Capture the cell that displays the provided text and extract its (x, y) central coordinate. 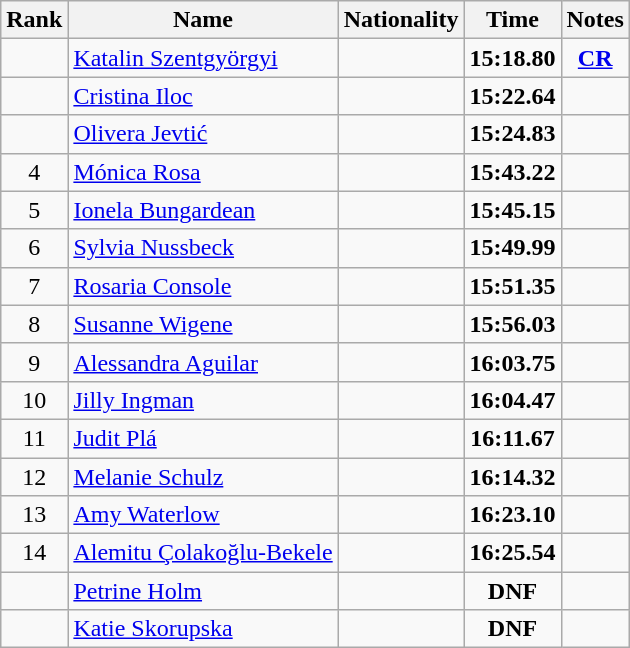
Susanne Wigene (203, 324)
12 (34, 477)
7 (34, 286)
Mónica Rosa (203, 172)
15:49.99 (512, 248)
Petrine Holm (203, 591)
9 (34, 362)
15:18.80 (512, 58)
Olivera Jevtić (203, 134)
Rank (34, 20)
16:03.75 (512, 362)
Time (512, 20)
Melanie Schulz (203, 477)
Jilly Ingman (203, 400)
CR (595, 58)
6 (34, 248)
15:56.03 (512, 324)
15:22.64 (512, 96)
15:24.83 (512, 134)
Cristina Iloc (203, 96)
13 (34, 515)
Nationality (401, 20)
15:45.15 (512, 210)
Alemitu Çolakoğlu-Bekele (203, 553)
4 (34, 172)
Katie Skorupska (203, 629)
5 (34, 210)
Notes (595, 20)
Rosaria Console (203, 286)
16:04.47 (512, 400)
10 (34, 400)
16:25.54 (512, 553)
Katalin Szentgyörgyi (203, 58)
16:23.10 (512, 515)
Sylvia Nussbeck (203, 248)
Judit Plá (203, 438)
15:43.22 (512, 172)
Name (203, 20)
15:51.35 (512, 286)
14 (34, 553)
Alessandra Aguilar (203, 362)
16:11.67 (512, 438)
Amy Waterlow (203, 515)
8 (34, 324)
16:14.32 (512, 477)
11 (34, 438)
Ionela Bungardean (203, 210)
